Identify which cell holds the provided text, then report its [X, Y] central coordinate. 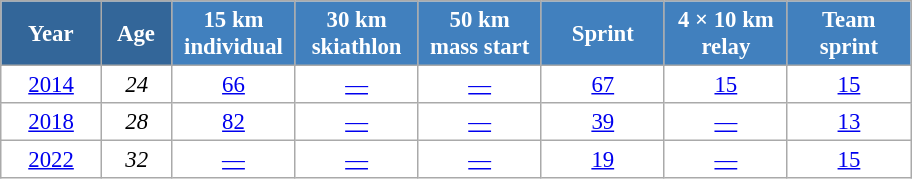
Team sprint [848, 34]
32 [136, 160]
28 [136, 122]
2014 [52, 85]
2022 [52, 160]
24 [136, 85]
2018 [52, 122]
Age [136, 34]
50 km mass start [480, 34]
Year [52, 34]
13 [848, 122]
67 [602, 85]
Sprint [602, 34]
19 [602, 160]
66 [234, 85]
15 km individual [234, 34]
82 [234, 122]
39 [602, 122]
4 × 10 km relay [726, 34]
30 km skiathlon [356, 34]
